From the cell containing the given text, extract its center point as [X, Y] coordinate. 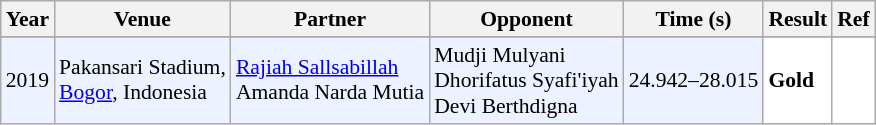
Pakansari Stadium, Bogor, Indonesia [142, 80]
Venue [142, 19]
Year [28, 19]
24.942–28.015 [694, 80]
Opponent [526, 19]
Ref [853, 19]
Mudji Mulyani Dhorifatus Syafi'iyah Devi Berthdigna [526, 80]
Partner [330, 19]
Gold [798, 80]
Rajiah Sallsabillah Amanda Narda Mutia [330, 80]
2019 [28, 80]
Time (s) [694, 19]
Result [798, 19]
